Find where the given text appears and provide that cell's center as (X, Y) coordinate. 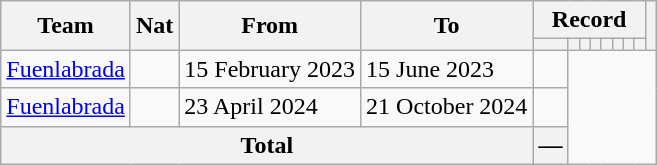
Team (66, 26)
23 April 2024 (270, 107)
To (447, 26)
15 February 2023 (270, 69)
Record (589, 20)
Total (267, 145)
21 October 2024 (447, 107)
From (270, 26)
— (550, 145)
15 June 2023 (447, 69)
Nat (154, 26)
